Output the [x, y] coordinate of the center of the cell containing the given text.  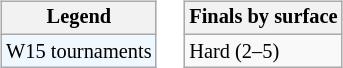
W15 tournaments [78, 51]
Hard (2–5) [263, 51]
Legend [78, 18]
Finals by surface [263, 18]
